Search for the cell housing the specified text and yield its (X, Y) center coordinate. 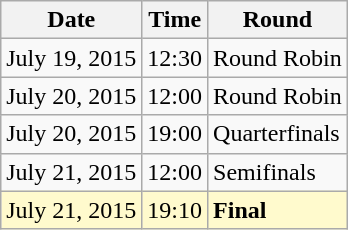
19:00 (175, 134)
Date (72, 20)
Final (278, 210)
Quarterfinals (278, 134)
Round (278, 20)
Time (175, 20)
19:10 (175, 210)
July 19, 2015 (72, 58)
Semifinals (278, 172)
12:30 (175, 58)
